Detect which cell encompasses the target text, then output its (x, y) center coordinate. 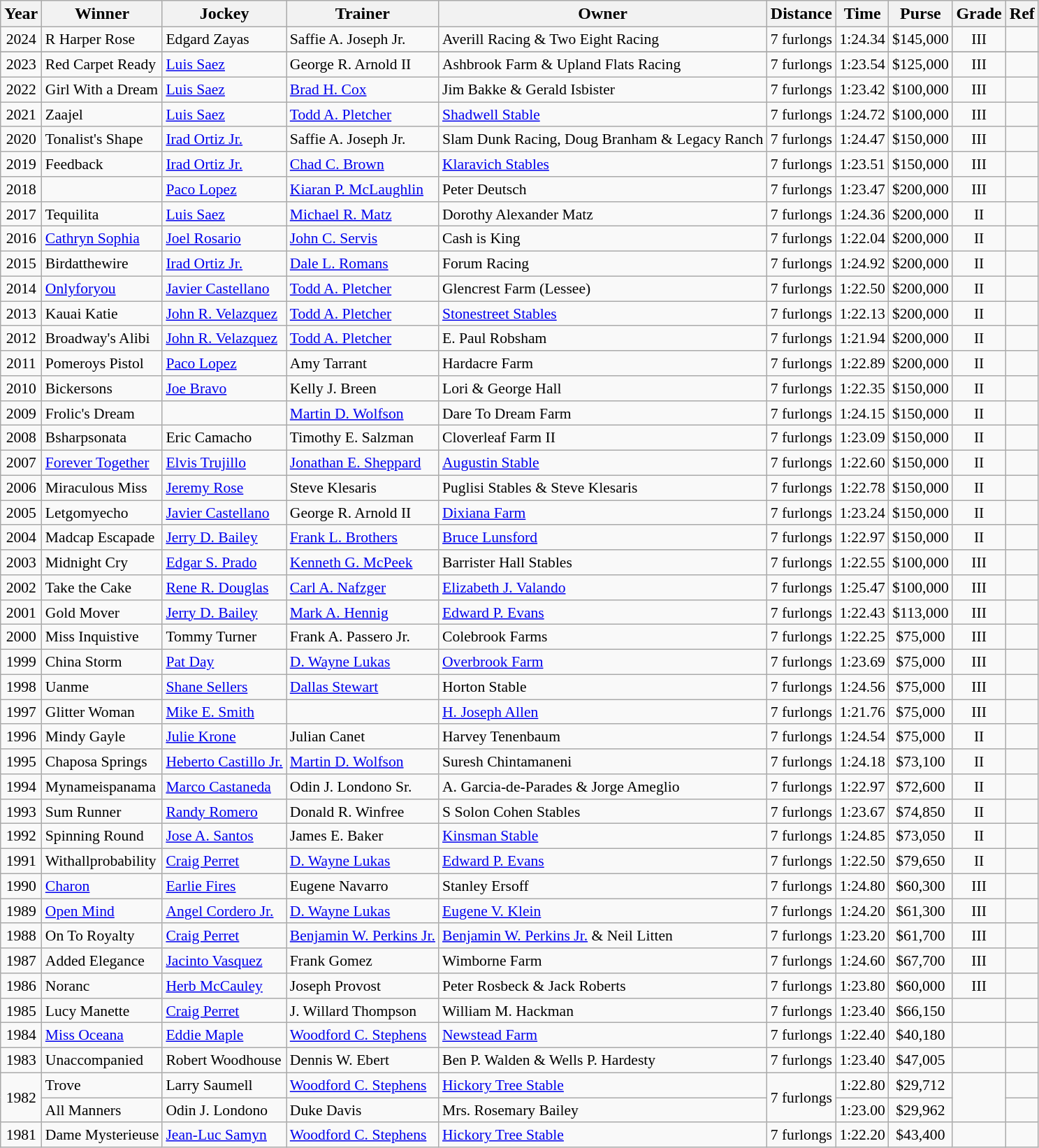
Zaajel (102, 115)
Gold Mover (102, 612)
Earlie Fires (224, 886)
Birdatthewire (102, 263)
1:23.67 (862, 811)
Dixiana Farm (602, 513)
1992 (21, 836)
1:22.40 (862, 1036)
Herb McCauley (224, 986)
Cathryn Sophia (102, 239)
Chaposa Springs (102, 762)
Joseph Provost (363, 986)
1985 (21, 1010)
1:22.04 (862, 239)
H. Joseph Allen (602, 712)
Miraculous Miss (102, 488)
Frank L. Brothers (363, 537)
$60,000 (921, 986)
1996 (21, 736)
Ashbrook Farm & Upland Flats Racing (602, 64)
1995 (21, 762)
$61,300 (921, 911)
R Harper Rose (102, 40)
Year (21, 14)
Dorothy Alexander Matz (602, 214)
1:24.85 (862, 836)
1982 (21, 1097)
$66,150 (921, 1010)
$73,100 (921, 762)
Owner (602, 14)
Shadwell Stable (602, 115)
1991 (21, 861)
2011 (21, 363)
S Solon Cohen Stables (602, 811)
Mrs. Rosemary Bailey (602, 1110)
Cash is King (602, 239)
2009 (21, 413)
1:24.56 (862, 687)
Stonestreet Stables (602, 314)
All Manners (102, 1110)
Timothy E. Salzman (363, 438)
$60,300 (921, 886)
Hardacre Farm (602, 363)
2018 (21, 189)
Ref (1022, 14)
Harvey Tenenbaum (602, 736)
Trainer (363, 14)
Wimborne Farm (602, 961)
2022 (21, 89)
Forum Racing (602, 263)
1:23.24 (862, 513)
2013 (21, 314)
Newstead Farm (602, 1036)
1981 (21, 1135)
1:22.43 (862, 612)
1984 (21, 1036)
Sum Runner (102, 811)
Benjamin W. Perkins Jr. (363, 936)
Purse (921, 14)
Odin J. Londono (224, 1110)
1998 (21, 687)
Kiaran P. McLaughlin (363, 189)
Ben P. Walden & Wells P. Hardesty (602, 1060)
Randy Romero (224, 811)
Heberto Castillo Jr. (224, 762)
Miss Oceana (102, 1036)
A. Garcia-de-Parades & Jorge Ameglio (602, 787)
Madcap Escapade (102, 537)
1:23.20 (862, 936)
1:24.72 (862, 115)
Tommy Turner (224, 637)
$40,180 (921, 1036)
Frank A. Passero Jr. (363, 637)
Lucy Manette (102, 1010)
$43,400 (921, 1135)
Brad H. Cox (363, 89)
2020 (21, 139)
Augustin Stable (602, 463)
1988 (21, 936)
Chad C. Brown (363, 164)
Shane Sellers (224, 687)
Jean-Luc Samyn (224, 1135)
2021 (21, 115)
1:23.42 (862, 89)
Eugene V. Klein (602, 911)
Tonalist's Shape (102, 139)
Frank Gomez (363, 961)
1:22.55 (862, 562)
1:24.36 (862, 214)
Dallas Stewart (363, 687)
Horton Stable (602, 687)
1:21.76 (862, 712)
Joel Rosario (224, 239)
Amy Tarrant (363, 363)
2024 (21, 40)
Angel Cordero Jr. (224, 911)
Benjamin W. Perkins Jr. & Neil Litten (602, 936)
2023 (21, 64)
$29,712 (921, 1085)
1:22.60 (862, 463)
China Storm (102, 662)
$145,000 (921, 40)
Unaccompanied (102, 1060)
J. Willard Thompson (363, 1010)
Lori & George Hall (602, 388)
1989 (21, 911)
2003 (21, 562)
2012 (21, 338)
Pomeroys Pistol (102, 363)
Michael R. Matz (363, 214)
William M. Hackman (602, 1010)
$29,962 (921, 1110)
Spinning Round (102, 836)
Cloverleaf Farm II (602, 438)
1990 (21, 886)
2000 (21, 637)
Frolic's Dream (102, 413)
1994 (21, 787)
1:24.20 (862, 911)
1:23.80 (862, 986)
1:23.69 (862, 662)
2016 (21, 239)
$125,000 (921, 64)
Colebrook Farms (602, 637)
1:22.25 (862, 637)
Barrister Hall Stables (602, 562)
1993 (21, 811)
Open Mind (102, 911)
2010 (21, 388)
Broadway's Alibi (102, 338)
1:22.20 (862, 1135)
Mike E. Smith (224, 712)
Pat Day (224, 662)
Letgomyecho (102, 513)
Red Carpet Ready (102, 64)
Edgar S. Prado (224, 562)
Overbrook Farm (602, 662)
1:22.89 (862, 363)
1:25.47 (862, 588)
Miss Inquistive (102, 637)
Klaravich Stables (602, 164)
Dame Mysterieuse (102, 1135)
Joe Bravo (224, 388)
Elizabeth J. Valando (602, 588)
Slam Dunk Racing, Doug Branham & Legacy Ranch (602, 139)
Kinsman Stable (602, 836)
Odin J. Londono Sr. (363, 787)
Forever Together (102, 463)
Bruce Lunsford (602, 537)
Duke Davis (363, 1110)
Kauai Katie (102, 314)
Tequilita (102, 214)
2017 (21, 214)
Julian Canet (363, 736)
$47,005 (921, 1060)
1:23.47 (862, 189)
Uanme (102, 687)
Donald R. Winfree (363, 811)
1:22.35 (862, 388)
Steve Klesaris (363, 488)
$79,650 (921, 861)
Bickersons (102, 388)
2006 (21, 488)
Noranc (102, 986)
Charon (102, 886)
$72,600 (921, 787)
2008 (21, 438)
Dare To Dream Farm (602, 413)
1:22.78 (862, 488)
2007 (21, 463)
On To Royalty (102, 936)
Averill Racing & Two Eight Racing (602, 40)
Jonathan E. Sheppard (363, 463)
Dennis W. Ebert (363, 1060)
Edgard Zayas (224, 40)
2001 (21, 612)
Larry Saumell (224, 1085)
2002 (21, 588)
$61,700 (921, 936)
John C. Servis (363, 239)
1987 (21, 961)
Mark A. Hennig (363, 612)
Bsharpsonata (102, 438)
Winner (102, 14)
1:24.15 (862, 413)
1983 (21, 1060)
Eric Camacho (224, 438)
Kelly J. Breen (363, 388)
1:21.94 (862, 338)
1:23.54 (862, 64)
Eddie Maple (224, 1036)
Marco Castaneda (224, 787)
Trove (102, 1085)
1:24.60 (862, 961)
Suresh Chintamaneni (602, 762)
Jockey (224, 14)
1:24.47 (862, 139)
Time (862, 14)
2004 (21, 537)
Onlyforyou (102, 289)
1:24.54 (862, 736)
1986 (21, 986)
Added Elegance (102, 961)
1997 (21, 712)
Dale L. Romans (363, 263)
Peter Deutsch (602, 189)
Stanley Ersoff (602, 886)
Julie Krone (224, 736)
1:24.18 (862, 762)
1:24.80 (862, 886)
Jim Bakke & Gerald Isbister (602, 89)
Glencrest Farm (Lessee) (602, 289)
Jacinto Vasquez (224, 961)
James E. Baker (363, 836)
$113,000 (921, 612)
Glitter Woman (102, 712)
Eugene Navarro (363, 886)
$67,700 (921, 961)
1:23.51 (862, 164)
Jeremy Rose (224, 488)
1:23.00 (862, 1110)
Rene R. Douglas (224, 588)
Withallprobability (102, 861)
Girl With a Dream (102, 89)
2015 (21, 263)
Midnight Cry (102, 562)
Carl A. Nafzger (363, 588)
Distance (801, 14)
2014 (21, 289)
$73,050 (921, 836)
Mindy Gayle (102, 736)
Peter Rosbeck & Jack Roberts (602, 986)
2005 (21, 513)
1:23.09 (862, 438)
Kenneth G. McPeek (363, 562)
$74,850 (921, 811)
Puglisi Stables & Steve Klesaris (602, 488)
Take the Cake (102, 588)
1999 (21, 662)
Feedback (102, 164)
1:22.13 (862, 314)
E. Paul Robsham (602, 338)
2019 (21, 164)
Mynameispanama (102, 787)
Elvis Trujillo (224, 463)
Jose A. Santos (224, 836)
Grade (979, 14)
1:22.80 (862, 1085)
1:24.34 (862, 40)
Robert Woodhouse (224, 1060)
1:24.92 (862, 263)
